Search for the cell housing the specified text and yield its [X, Y] center coordinate. 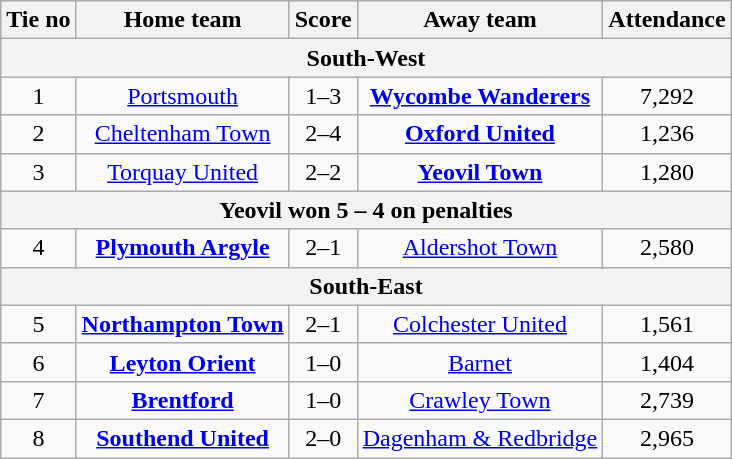
1 [38, 96]
3 [38, 172]
1,561 [667, 324]
Torquay United [182, 172]
8 [38, 438]
Oxford United [480, 134]
7 [38, 400]
1,236 [667, 134]
Yeovil won 5 – 4 on penalties [366, 210]
South-West [366, 58]
Tie no [38, 20]
Wycombe Wanderers [480, 96]
Away team [480, 20]
South-East [366, 286]
2 [38, 134]
Score [323, 20]
7,292 [667, 96]
2,965 [667, 438]
Home team [182, 20]
6 [38, 362]
2,739 [667, 400]
Southend United [182, 438]
Portsmouth [182, 96]
Leyton Orient [182, 362]
1,404 [667, 362]
Colchester United [480, 324]
1,280 [667, 172]
Barnet [480, 362]
Plymouth Argyle [182, 248]
2–2 [323, 172]
Aldershot Town [480, 248]
2–4 [323, 134]
Cheltenham Town [182, 134]
Northampton Town [182, 324]
2,580 [667, 248]
Brentford [182, 400]
Attendance [667, 20]
2–0 [323, 438]
5 [38, 324]
1–3 [323, 96]
Dagenham & Redbridge [480, 438]
4 [38, 248]
Yeovil Town [480, 172]
Crawley Town [480, 400]
